Find where the given text appears and provide that cell's center as [x, y] coordinate. 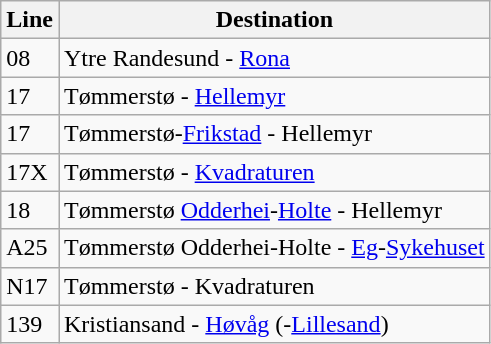
08 [30, 58]
Ytre Randesund - Rona [274, 58]
139 [30, 324]
Kristiansand - Høvåg (-Lillesand) [274, 324]
Tømmerstø - Hellemyr [274, 96]
N17 [30, 286]
Tømmerstø-Frikstad - Hellemyr [274, 134]
Tømmerstø Odderhei-Holte - Eg-Sykehuset [274, 248]
17X [30, 172]
Destination [274, 20]
18 [30, 210]
Line [30, 20]
A25 [30, 248]
Tømmerstø Odderhei-Holte - Hellemyr [274, 210]
